Return [x, y] of the center of cell containing provided text 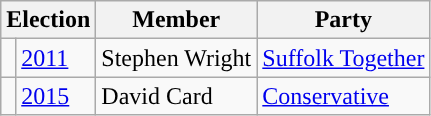
Member [176, 20]
2015 [56, 96]
David Card [176, 96]
Suffolk Together [344, 58]
2011 [56, 58]
Stephen Wright [176, 58]
Conservative [344, 96]
Party [344, 20]
Election [48, 20]
